Provide the (X, Y) coordinate of the cell's center where the given text is located.  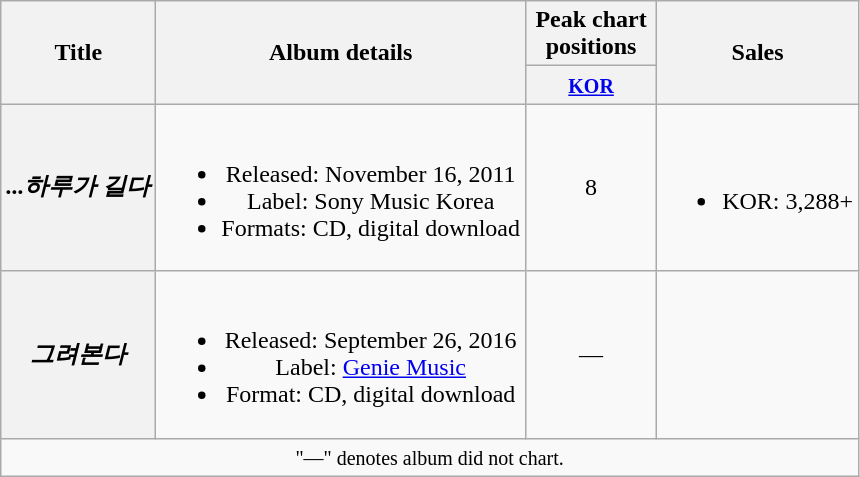
...하루가 길다 (78, 188)
KOR (592, 85)
— (592, 354)
Sales (758, 52)
그려본다 (78, 354)
KOR: 3,288+ (758, 188)
Title (78, 52)
Released: September 26, 2016Label: Genie MusicFormat: CD, digital download (341, 354)
8 (592, 188)
Peak chart positions (592, 34)
"—" denotes album did not chart. (430, 457)
Album details (341, 52)
Released: November 16, 2011Label: Sony Music KoreaFormats: CD, digital download (341, 188)
